Return [X, Y] of the center of cell containing provided text 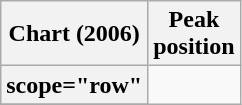
Peakposition [194, 34]
scope="row" [74, 85]
Chart (2006) [74, 34]
